Scan for the cell matching the given text and deliver its (x, y) coordinate at center. 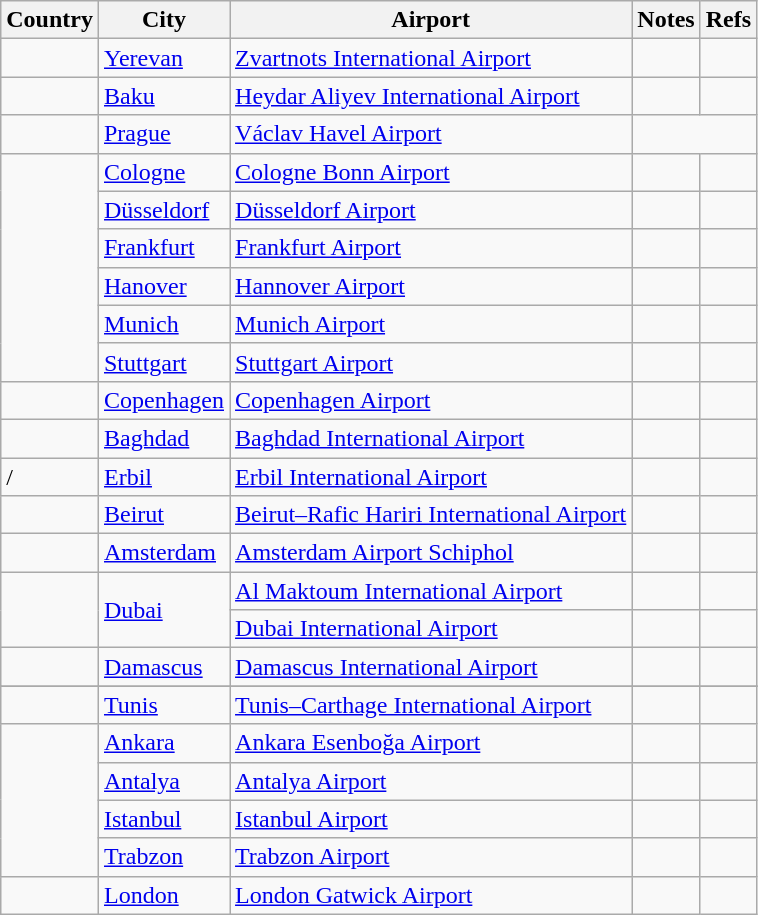
Antalya Airport (431, 781)
Al Maktoum International Airport (431, 591)
Antalya (164, 781)
Baku (164, 96)
Amsterdam (164, 553)
Stuttgart (164, 362)
Trabzon Airport (431, 857)
Frankfurt (164, 248)
Trabzon (164, 857)
Yerevan (164, 58)
Prague (164, 134)
Frankfurt Airport (431, 248)
Düsseldorf Airport (431, 210)
London Gatwick Airport (431, 895)
Copenhagen Airport (431, 400)
/ (50, 477)
Hannover Airport (431, 286)
Václav Havel Airport (431, 134)
Zvartnots International Airport (431, 58)
Munich (164, 324)
Beirut–Rafic Hariri International Airport (431, 515)
Beirut (164, 515)
City (164, 20)
Airport (431, 20)
Ankara (164, 743)
Munich Airport (431, 324)
Düsseldorf (164, 210)
Country (50, 20)
Erbil International Airport (431, 477)
Damascus (164, 667)
Istanbul (164, 819)
Istanbul Airport (431, 819)
Cologne Bonn Airport (431, 172)
Notes (666, 20)
Amsterdam Airport Schiphol (431, 553)
Refs (728, 20)
Tunis (164, 705)
Copenhagen (164, 400)
Tunis–Carthage International Airport (431, 705)
Damascus International Airport (431, 667)
Cologne (164, 172)
Erbil (164, 477)
Ankara Esenboğa Airport (431, 743)
Dubai (164, 610)
Baghdad (164, 438)
Baghdad International Airport (431, 438)
Heydar Aliyev International Airport (431, 96)
Stuttgart Airport (431, 362)
London (164, 895)
Hanover (164, 286)
Dubai International Airport (431, 629)
